Capture the cell that displays the provided text and extract its (X, Y) central coordinate. 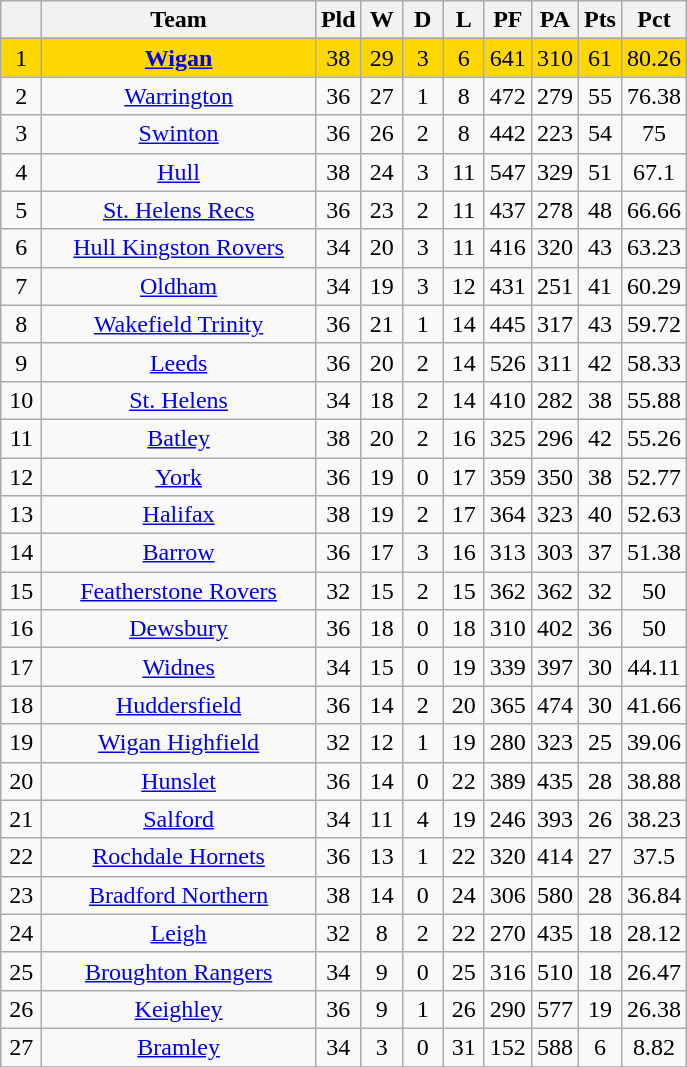
48 (600, 210)
303 (554, 553)
641 (508, 58)
76.38 (654, 96)
Hull Kingston Rovers (179, 248)
Pts (600, 20)
31 (464, 1047)
296 (554, 438)
D (422, 20)
41.66 (654, 705)
Oldham (179, 286)
223 (554, 134)
359 (508, 477)
329 (554, 172)
317 (554, 324)
474 (554, 705)
Salford (179, 819)
547 (508, 172)
52.77 (654, 477)
44.11 (654, 667)
75 (654, 134)
29 (382, 58)
Team (179, 20)
52.63 (654, 515)
38.88 (654, 781)
28.12 (654, 933)
41 (600, 286)
410 (508, 400)
80.26 (654, 58)
278 (554, 210)
Wakefield Trinity (179, 324)
442 (508, 134)
St. Helens Recs (179, 210)
313 (508, 553)
St. Helens (179, 400)
Wigan (179, 58)
316 (508, 971)
Pld (338, 20)
Hull (179, 172)
350 (554, 477)
51 (600, 172)
437 (508, 210)
63.23 (654, 248)
Bramley (179, 1047)
445 (508, 324)
580 (554, 895)
37 (600, 553)
Warrington (179, 96)
311 (554, 362)
L (464, 20)
577 (554, 1009)
Swinton (179, 134)
588 (554, 1047)
389 (508, 781)
Huddersfield (179, 705)
526 (508, 362)
55.88 (654, 400)
W (382, 20)
Wigan Highfield (179, 743)
38.23 (654, 819)
152 (508, 1047)
Rochdale Hornets (179, 857)
PF (508, 20)
282 (554, 400)
26.47 (654, 971)
Leeds (179, 362)
365 (508, 705)
510 (554, 971)
8.82 (654, 1047)
60.29 (654, 286)
306 (508, 895)
Pct (654, 20)
39.06 (654, 743)
339 (508, 667)
7 (22, 286)
325 (508, 438)
290 (508, 1009)
Barrow (179, 553)
40 (600, 515)
431 (508, 286)
Bradford Northern (179, 895)
55 (600, 96)
246 (508, 819)
66.66 (654, 210)
67.1 (654, 172)
55.26 (654, 438)
397 (554, 667)
59.72 (654, 324)
51.38 (654, 553)
270 (508, 933)
37.5 (654, 857)
280 (508, 743)
Batley (179, 438)
402 (554, 629)
Featherstone Rovers (179, 591)
Leigh (179, 933)
416 (508, 248)
61 (600, 58)
Widnes (179, 667)
Broughton Rangers (179, 971)
364 (508, 515)
10 (22, 400)
PA (554, 20)
Halifax (179, 515)
414 (554, 857)
York (179, 477)
Keighley (179, 1009)
472 (508, 96)
26.38 (654, 1009)
Hunslet (179, 781)
5 (22, 210)
58.33 (654, 362)
54 (600, 134)
251 (554, 286)
393 (554, 819)
279 (554, 96)
36.84 (654, 895)
Dewsbury (179, 629)
